Locate the cell with the specified text and output its [X, Y] center coordinate. 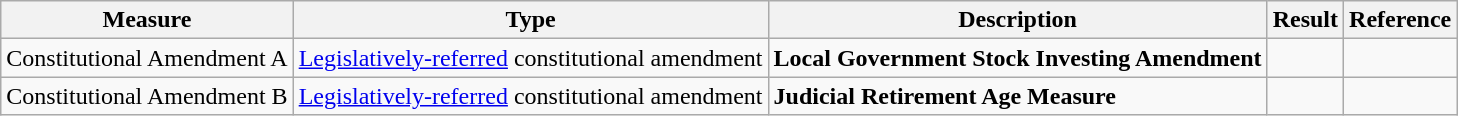
Local Government Stock Investing Amendment [1018, 58]
Measure [147, 20]
Constitutional Amendment B [147, 96]
Judicial Retirement Age Measure [1018, 96]
Description [1018, 20]
Constitutional Amendment A [147, 58]
Type [530, 20]
Reference [1400, 20]
Result [1305, 20]
